Pinpoint the cell where the given text exists, returning its [X, Y] midpoint coordinate. 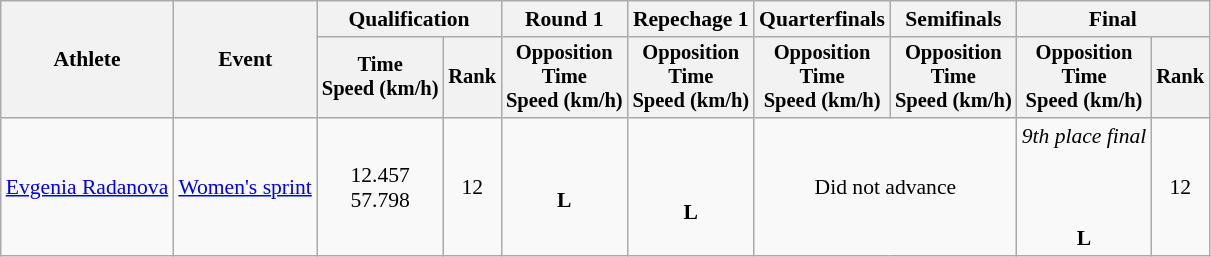
Quarterfinals [822, 19]
Athlete [88, 60]
Semifinals [954, 19]
Final [1113, 19]
Women's sprint [245, 187]
Repechage 1 [692, 19]
Round 1 [564, 19]
TimeSpeed (km/h) [380, 78]
Did not advance [886, 187]
Evgenia Radanova [88, 187]
9th place finalL [1084, 187]
12.45757.798 [380, 187]
Event [245, 60]
Qualification [409, 19]
